Determine the (x, y) coordinate at the center of the cell enclosing the given text.  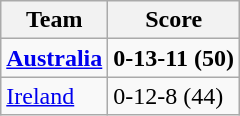
Australia (54, 58)
Score (174, 20)
Ireland (54, 96)
0-13-11 (50) (174, 58)
Team (54, 20)
0-12-8 (44) (174, 96)
